Detect which cell encompasses the target text, then output its [X, Y] center coordinate. 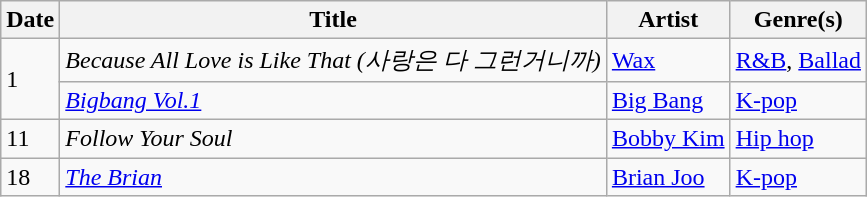
R&B, Ballad [798, 60]
Brian Joo [668, 177]
11 [30, 138]
Bigbang Vol.1 [334, 100]
Big Bang [668, 100]
Title [334, 20]
Genre(s) [798, 20]
Hip hop [798, 138]
The Brian [334, 177]
Because All Love is Like That (사랑은 다 그런거니까) [334, 60]
18 [30, 177]
Artist [668, 20]
Wax [668, 60]
Bobby Kim [668, 138]
1 [30, 80]
Follow Your Soul [334, 138]
Date [30, 20]
